Return the (X, Y) coordinate for the center point of the cell that contains the specified text.  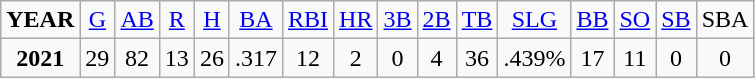
17 (592, 58)
BA (256, 20)
SO (635, 20)
R (176, 20)
2021 (40, 58)
11 (635, 58)
26 (212, 58)
12 (308, 58)
4 (436, 58)
2 (356, 58)
SB (676, 20)
82 (137, 58)
13 (176, 58)
TB (477, 20)
H (212, 20)
SLG (534, 20)
HR (356, 20)
BB (592, 20)
.439% (534, 58)
SBA (725, 20)
29 (98, 58)
AB (137, 20)
.317 (256, 58)
36 (477, 58)
RBI (308, 20)
YEAR (40, 20)
G (98, 20)
2B (436, 20)
3B (398, 20)
